Extract the [X, Y] coordinate from the center of the cell holding the provided text.  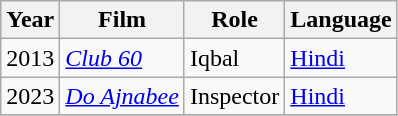
2013 [30, 58]
Role [234, 20]
Club 60 [122, 58]
Inspector [234, 96]
Iqbal [234, 58]
Language [341, 20]
Film [122, 20]
Year [30, 20]
2023 [30, 96]
Do Ajnabee [122, 96]
